Scan for the cell matching the given text and deliver its [x, y] coordinate at center. 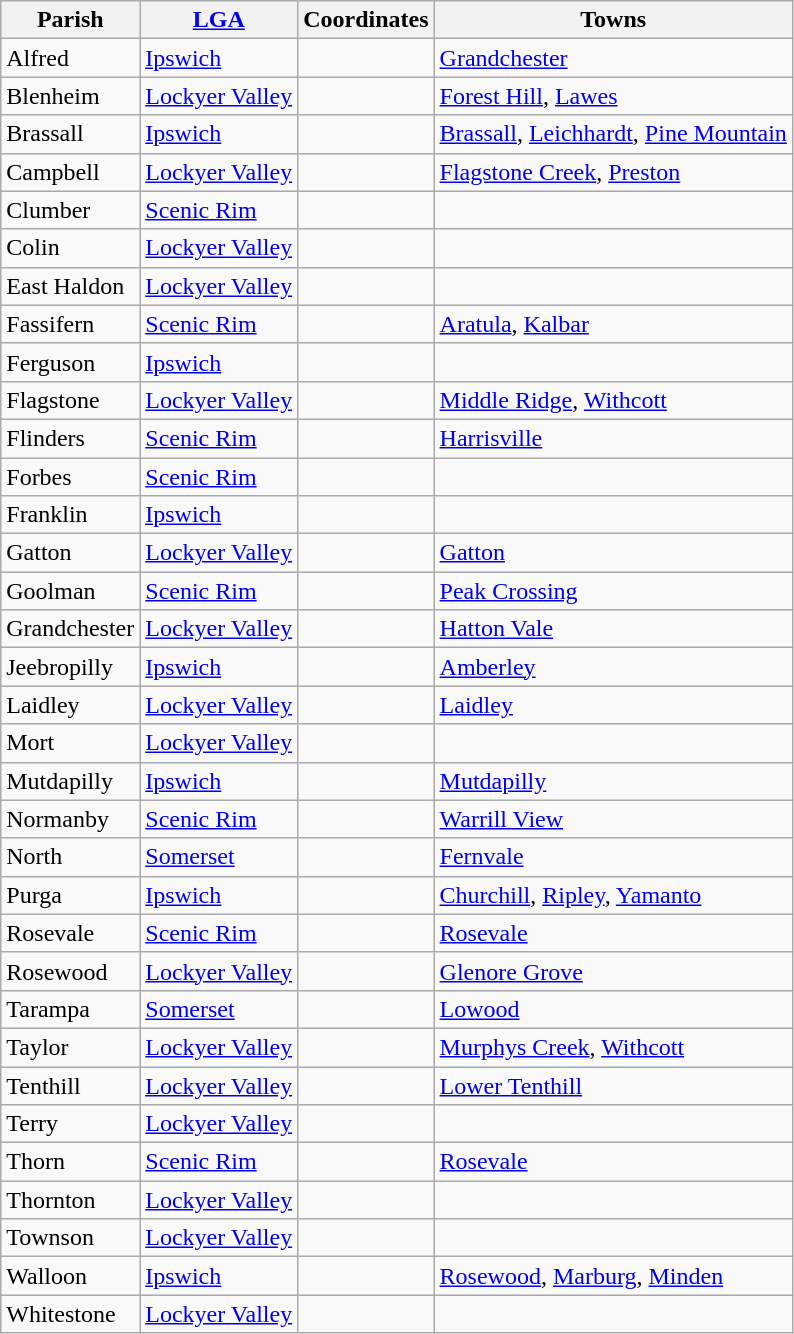
Amberley [613, 667]
North [70, 857]
East Haldon [70, 286]
Whitestone [70, 1314]
Churchill, Ripley, Yamanto [613, 895]
Glenore Grove [613, 971]
Flagstone [70, 400]
Thorn [70, 1162]
Rosewood, Marburg, Minden [613, 1276]
Lowood [613, 1009]
Forbes [70, 477]
Brassall [70, 134]
Coordinates [366, 20]
Ferguson [70, 362]
Thornton [70, 1200]
Rosewood [70, 971]
Colin [70, 248]
Towns [613, 20]
Jeebropilly [70, 667]
Taylor [70, 1047]
Goolman [70, 591]
Tarampa [70, 1009]
Brassall, Leichhardt, Pine Mountain [613, 134]
Fernvale [613, 857]
Purga [70, 895]
Parish [70, 20]
Clumber [70, 210]
Harrisville [613, 438]
Townson [70, 1238]
Tenthill [70, 1085]
Franklin [70, 515]
Forest Hill, Lawes [613, 96]
Peak Crossing [613, 591]
Flagstone Creek, Preston [613, 172]
Campbell [70, 172]
Mort [70, 743]
Aratula, Kalbar [613, 324]
Alfred [70, 58]
Middle Ridge, Withcott [613, 400]
Murphys Creek, Withcott [613, 1047]
Walloon [70, 1276]
LGA [219, 20]
Warrill View [613, 819]
Terry [70, 1124]
Normanby [70, 819]
Flinders [70, 438]
Blenheim [70, 96]
Hatton Vale [613, 629]
Lower Tenthill [613, 1085]
Fassifern [70, 324]
